Return (X, Y) of the center of cell containing provided text 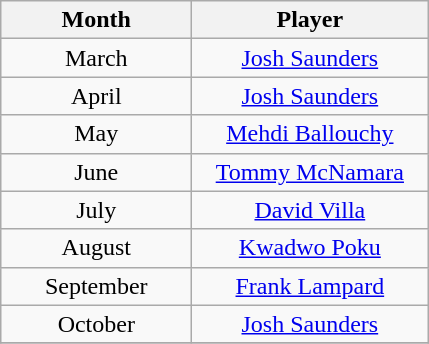
July (96, 210)
Mehdi Ballouchy (310, 134)
October (96, 324)
April (96, 96)
Kwadwo Poku (310, 248)
September (96, 286)
June (96, 172)
David Villa (310, 210)
March (96, 58)
May (96, 134)
Tommy McNamara (310, 172)
Month (96, 20)
August (96, 248)
Frank Lampard (310, 286)
Player (310, 20)
